For the text-containing cell, return its midpoint in [x, y] coordinate format. 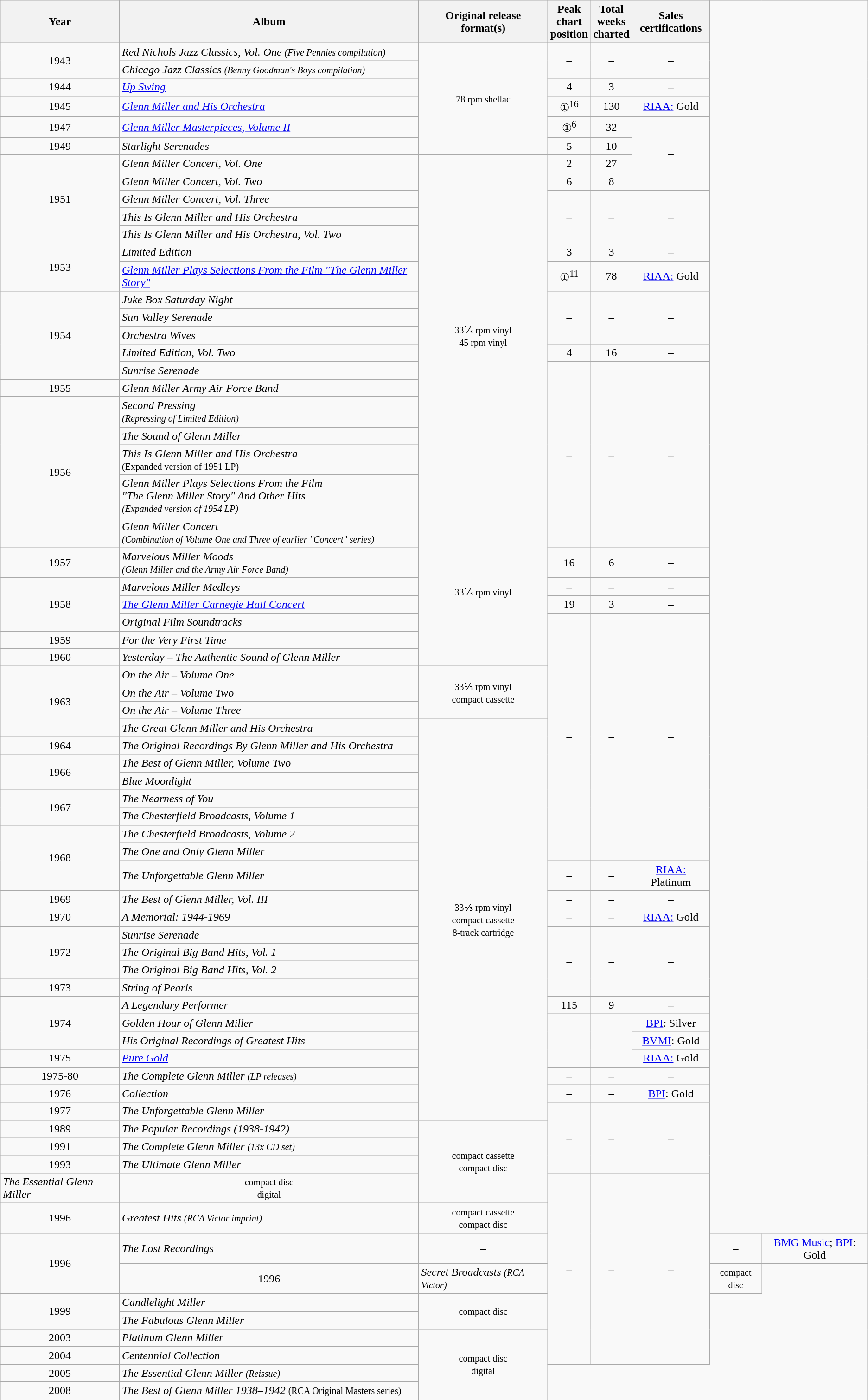
1975 [60, 1058]
①16 [569, 107]
33⅓ rpm vinyl45 rpm vinyl [483, 336]
1963 [60, 702]
Juke Box Saturday Night [269, 300]
His Original Recordings of Greatest Hits [269, 1041]
1968 [60, 858]
Original release format(s) [483, 22]
1999 [60, 1311]
Glenn Miller Masterpieces, Volume II [269, 127]
Starlight Serenades [269, 146]
32 [612, 127]
Album [269, 22]
2004 [60, 1355]
On the Air – Volume One [269, 675]
2003 [60, 1338]
1972 [60, 953]
1957 [60, 563]
Golden Hour of Glenn Miller [269, 1023]
The Glenn Miller Carnegie Hall Concert [269, 604]
This Is Glenn Miller and His Orchestra, Vol. Two [269, 234]
1960 [60, 658]
1955 [60, 388]
The Essential Glenn Miller (Reissue) [269, 1373]
Secret Broadcasts (RCA Victor) [483, 1279]
BMG Music; BPI: Gold [815, 1248]
The Popular Recordings (1938-1942) [269, 1129]
Glenn Miller Concert, Vol. One [269, 164]
The Chesterfield Broadcasts, Volume 2 [269, 834]
2008 [60, 1391]
Chicago Jazz Classics (Benny Goodman's Boys compilation) [269, 70]
2 [569, 164]
1969 [60, 899]
This Is Glenn Miller and His Orchestra [269, 217]
1945 [60, 107]
The Original Big Band Hits, Vol. 2 [269, 970]
Pure Gold [269, 1058]
Centennial Collection [269, 1355]
Glenn Miller Concert, Vol. Two [269, 181]
This Is Glenn Miller and His Orchestra (Expanded version of 1951 LP) [269, 460]
The Great Glenn Miller and His Orchestra [269, 728]
1951 [60, 199]
1970 [60, 917]
Glenn Miller Plays Selections From the Film "The Glenn Miller Story" [269, 276]
A Legendary Performer [269, 1005]
Totalweekscharted [612, 22]
10 [612, 146]
Second Pressing (Repressing of Limited Edition) [269, 412]
String of Pearls [269, 988]
BPI: Silver [670, 1023]
Glenn Miller Army Air Force Band [269, 388]
1977 [60, 1111]
1949 [60, 146]
1991 [60, 1146]
The Best of Glenn Miller, Vol. III [269, 899]
Sun Valley Serenade [269, 318]
Peakchartposition [569, 22]
Glenn Miller Plays Selections From the Film "The Glenn Miller Story" And Other Hits(Expanded version of 1954 LP) [269, 496]
1954 [60, 335]
1943 [60, 61]
Up Swing [269, 87]
Candlelight Miller [269, 1303]
33⅓ rpm vinylcompact cassette8-track cartridge [483, 920]
Blue Moonlight [269, 781]
Red Nichols Jazz Classics, Vol. One (Five Pennies compilation) [269, 52]
The Fabulous Glenn Miller [269, 1320]
The Essential Glenn Miller [60, 1188]
Original Film Soundtracks [269, 622]
Orchestra Wives [269, 335]
33⅓ rpm vinylcompact cassette [483, 693]
9 [612, 1005]
115 [569, 1005]
The Best of Glenn Miller, Volume Two [269, 763]
78 rpm shellac [483, 99]
RIAA: Platinum [670, 876]
The Original Recordings By Glenn Miller and His Orchestra [269, 746]
1976 [60, 1093]
The Original Big Band Hits, Vol. 1 [269, 953]
1956 [60, 472]
The Lost Recordings [269, 1248]
The Sound of Glenn Miller [269, 436]
①6 [569, 127]
1974 [60, 1023]
1975-80 [60, 1076]
1958 [60, 604]
1993 [60, 1164]
Collection [269, 1093]
Salescertifications [670, 22]
A Memorial: 1944-1969 [269, 917]
Marvelous Miller Medleys [269, 587]
BPI: Gold [670, 1093]
78 [612, 276]
Platinum Glenn Miller [269, 1338]
1966 [60, 772]
1989 [60, 1129]
Greatest Hits (RCA Victor imprint) [269, 1218]
The Complete Glenn Miller (LP releases) [269, 1076]
①11 [569, 276]
Marvelous Miller Moods (Glenn Miller and the Army Air Force Band) [269, 563]
On the Air – Volume Two [269, 693]
Glenn Miller Concert, Vol. Three [269, 199]
1964 [60, 746]
1947 [60, 127]
The Complete Glenn Miller (13x CD set) [269, 1146]
The Nearness of You [269, 799]
19 [569, 604]
The Best of Glenn Miller 1938–1942 (RCA Original Masters series) [269, 1391]
5 [569, 146]
Limited Edition, Vol. Two [269, 353]
On the Air – Volume Three [269, 710]
1953 [60, 267]
Glenn Miller and His Orchestra [269, 107]
130 [612, 107]
BVMI: Gold [670, 1041]
Glenn Miller Concert (Combination of Volume One and Three of earlier "Concert" series) [269, 532]
2005 [60, 1373]
For the Very First Time [269, 640]
Yesterday – The Authentic Sound of Glenn Miller [269, 658]
1973 [60, 988]
Year [60, 22]
33⅓ rpm vinyl [483, 592]
1959 [60, 640]
1944 [60, 87]
Limited Edition [269, 252]
8 [612, 181]
The Chesterfield Broadcasts, Volume 1 [269, 816]
1967 [60, 807]
27 [612, 164]
The One and Only Glenn Miller [269, 851]
The Ultimate Glenn Miller [269, 1164]
